Find where the given text appears and provide that cell's center as [x, y] coordinate. 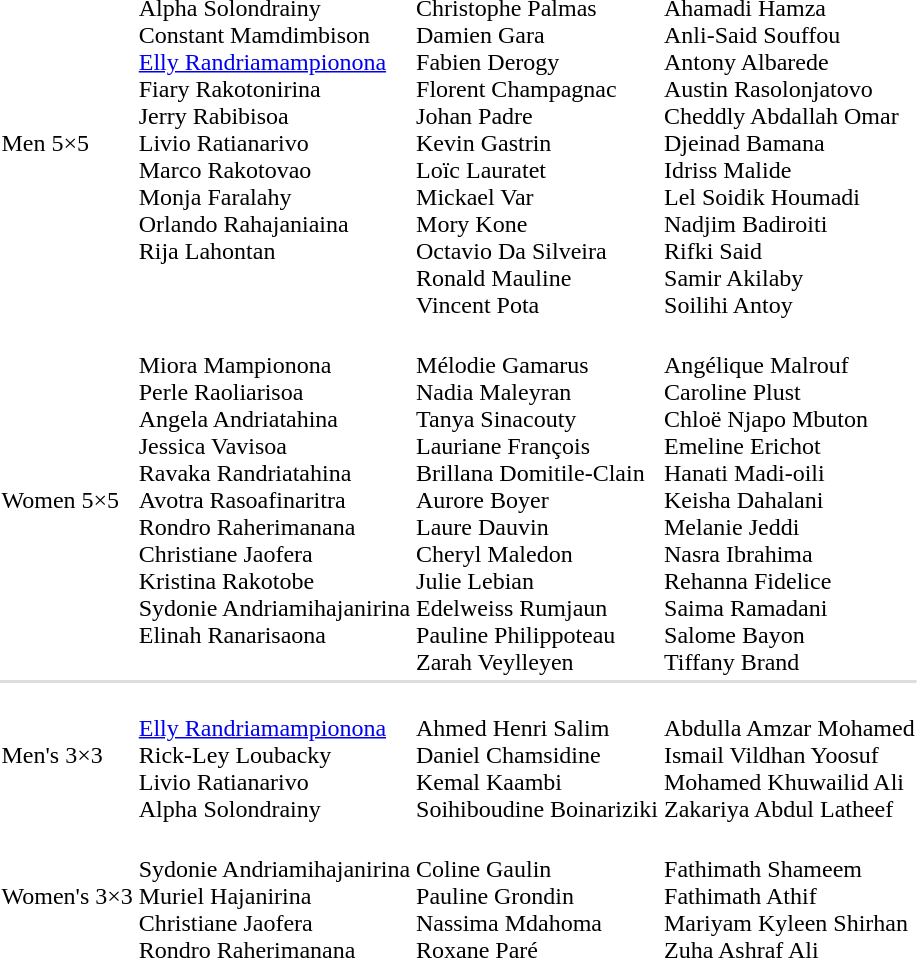
Ahmed Henri SalimDaniel ChamsidineKemal KaambiSoihiboudine Boinariziki [538, 755]
Men's 3×3 [67, 755]
Elly RandriamampiononaRick-Ley LoubackyLivio RatianarivoAlpha Solondrainy [274, 755]
Women 5×5 [67, 500]
Abdulla Amzar MohamedIsmail Vildhan YoosufMohamed Khuwailid AliZakariya Abdul Latheef [790, 755]
